Extract the [x, y] coordinate from the center of the cell holding the provided text.  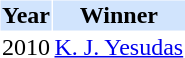
Year [26, 15]
Winner [119, 15]
